Scan for the cell matching the given text and deliver its (X, Y) coordinate at center. 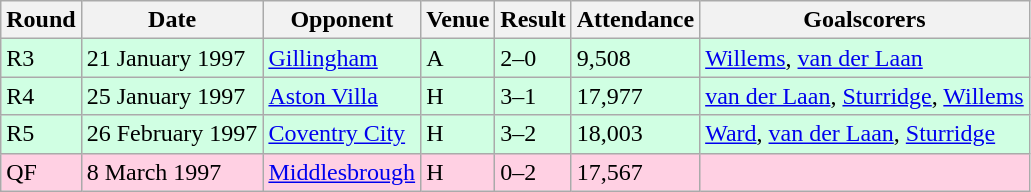
van der Laan, Sturridge, Willems (865, 96)
17,567 (635, 172)
3–2 (533, 134)
A (458, 58)
Opponent (342, 20)
8 March 1997 (172, 172)
9,508 (635, 58)
Aston Villa (342, 96)
QF (41, 172)
Venue (458, 20)
17,977 (635, 96)
18,003 (635, 134)
R5 (41, 134)
Date (172, 20)
Result (533, 20)
Gillingham (342, 58)
3–1 (533, 96)
R4 (41, 96)
Round (41, 20)
2–0 (533, 58)
25 January 1997 (172, 96)
Coventry City (342, 134)
Attendance (635, 20)
0–2 (533, 172)
Goalscorers (865, 20)
Ward, van der Laan, Sturridge (865, 134)
21 January 1997 (172, 58)
Willems, van der Laan (865, 58)
R3 (41, 58)
26 February 1997 (172, 134)
Middlesbrough (342, 172)
